Find where the given text appears and provide that cell's center as (x, y) coordinate. 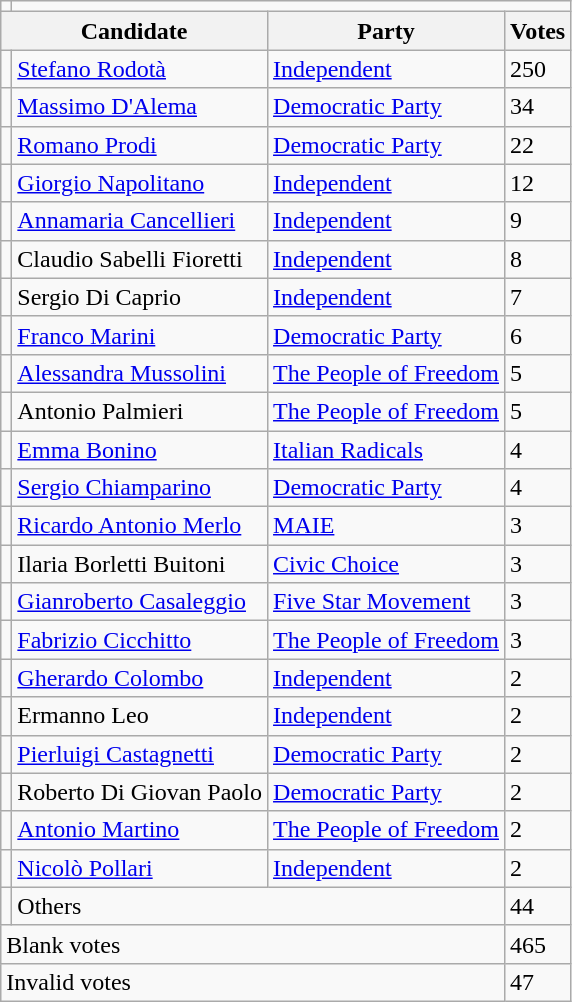
Nicolò Pollari (140, 868)
7 (538, 297)
Sergio Di Caprio (140, 297)
Gianroberto Casaleggio (140, 602)
Italian Radicals (386, 449)
Massimo D'Alema (140, 107)
44 (538, 906)
Ricardo Antonio Merlo (140, 526)
Civic Choice (386, 564)
Antonio Palmieri (140, 411)
Franco Marini (140, 335)
12 (538, 183)
22 (538, 145)
Gherardo Colombo (140, 678)
MAIE (386, 526)
Ilaria Borletti Buitoni (140, 564)
Candidate (134, 31)
250 (538, 69)
6 (538, 335)
9 (538, 221)
Party (386, 31)
Five Star Movement (386, 602)
Ermanno Leo (140, 716)
Claudio Sabelli Fioretti (140, 259)
Roberto Di Giovan Paolo (140, 792)
Others (258, 906)
Fabrizio Cicchitto (140, 640)
Blank votes (253, 944)
47 (538, 982)
Alessandra Mussolini (140, 373)
34 (538, 107)
Pierluigi Castagnetti (140, 754)
Votes (538, 31)
Romano Prodi (140, 145)
465 (538, 944)
Emma Bonino (140, 449)
8 (538, 259)
Sergio Chiamparino (140, 488)
Giorgio Napolitano (140, 183)
Invalid votes (253, 982)
Antonio Martino (140, 830)
Stefano Rodotà (140, 69)
Annamaria Cancellieri (140, 221)
